Output the (x, y) coordinate of the center of the cell containing the given text.  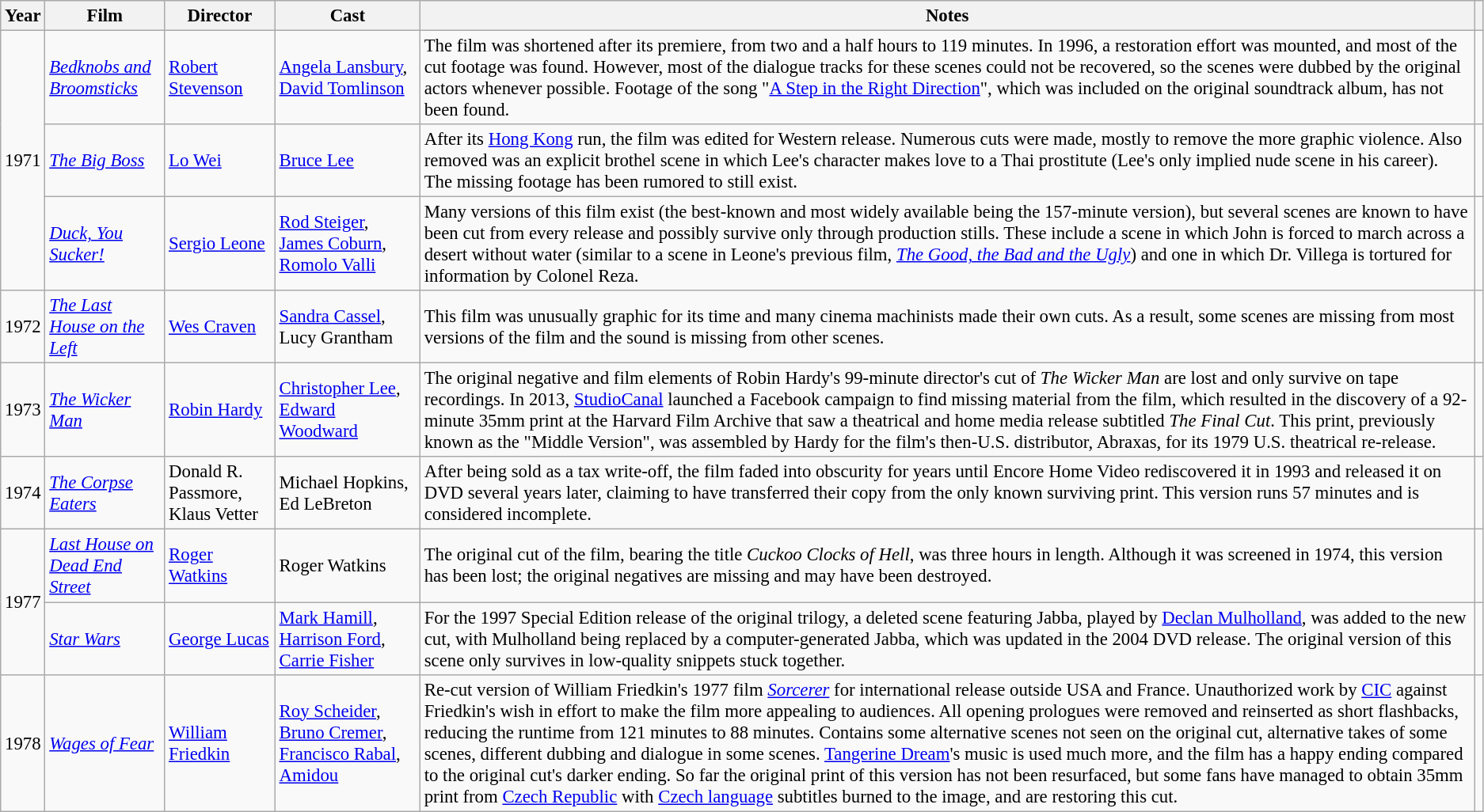
1977 (23, 601)
Mark Hamill, Harrison Ford, Carrie Fisher (347, 639)
Rod Steiger, James Coburn, Romolo Valli (347, 244)
1972 (23, 327)
Sandra Cassel, Lucy Grantham (347, 327)
The Last House on the Left (105, 327)
Wes Craven (220, 327)
Star Wars (105, 639)
The Big Boss (105, 161)
Robert Stevenson (220, 78)
Christopher Lee, Edward Woodward (347, 410)
Last House on Dead End Street (105, 566)
William Friedkin (220, 742)
1971 (23, 161)
1973 (23, 410)
Michael Hopkins, Ed LeBreton (347, 494)
Donald R. Passmore, Klaus Vetter (220, 494)
Film (105, 16)
1974 (23, 494)
Robin Hardy (220, 410)
Roy Scheider, Bruno Cremer, Francisco Rabal, Amidou (347, 742)
Duck, You Sucker! (105, 244)
1978 (23, 742)
Angela Lansbury, David Tomlinson (347, 78)
George Lucas (220, 639)
Bruce Lee (347, 161)
Lo Wei (220, 161)
Notes (947, 16)
Director (220, 16)
Bedknobs and Broomsticks (105, 78)
The Wicker Man (105, 410)
The Corpse Eaters (105, 494)
Year (23, 16)
Cast (347, 16)
Wages of Fear (105, 742)
Sergio Leone (220, 244)
